Provide the (X, Y) coordinate of the cell's center where the given text is located.  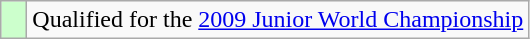
Qualified for the 2009 Junior World Championship (278, 20)
